Output the (x, y) coordinate of the center of the cell containing the given text.  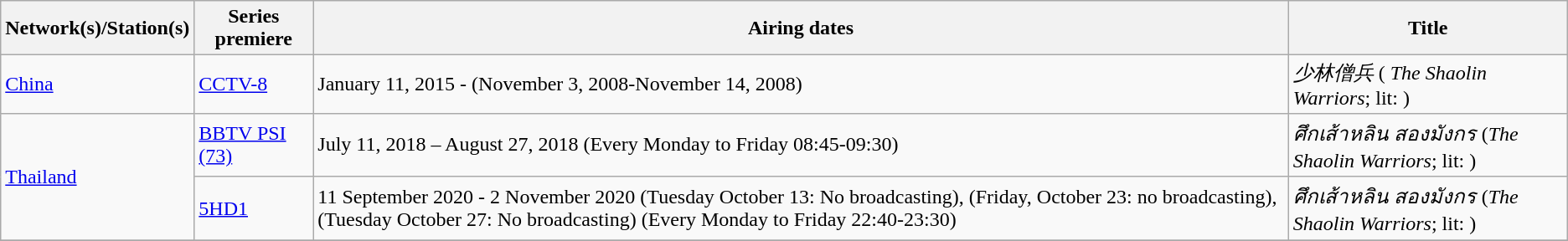
Airing dates (801, 28)
Network(s)/Station(s) (97, 28)
July 11, 2018 – August 27, 2018 (Every Monday to Friday 08:45-09:30) (801, 145)
BBTV PSI (73) (254, 145)
5HD1 (254, 208)
少林僧兵 ( The Shaolin Warriors; lit: ) (1427, 85)
Thailand (97, 176)
CCTV-8 (254, 85)
Title (1427, 28)
Series premiere (254, 28)
China (97, 85)
January 11, 2015 - (November 3, 2008-November 14, 2008) (801, 85)
